From the cell containing the given text, extract its center point as [x, y] coordinate. 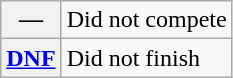
— [31, 20]
DNF [31, 58]
Did not finish [146, 58]
Did not compete [146, 20]
